Return the (x, y) coordinate for the center point of the cell that contains the specified text.  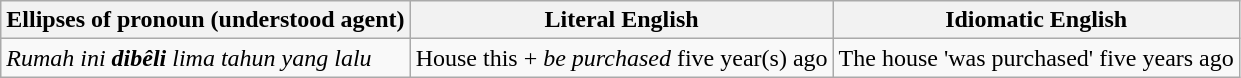
Literal English (622, 20)
The house 'was purchased' five years ago (1036, 58)
House this + be purchased five year(s) ago (622, 58)
Idiomatic English (1036, 20)
Rumah ini dibêli lima tahun yang lalu (206, 58)
Ellipses of pronoun (understood agent) (206, 20)
